Pinpoint the cell where the given text exists, returning its [X, Y] midpoint coordinate. 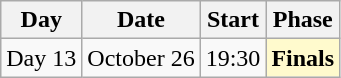
October 26 [141, 58]
19:30 [233, 58]
Day [42, 20]
Start [233, 20]
Finals [303, 58]
Date [141, 20]
Day 13 [42, 58]
Phase [303, 20]
